Find where the given text appears and provide that cell's center as [X, Y] coordinate. 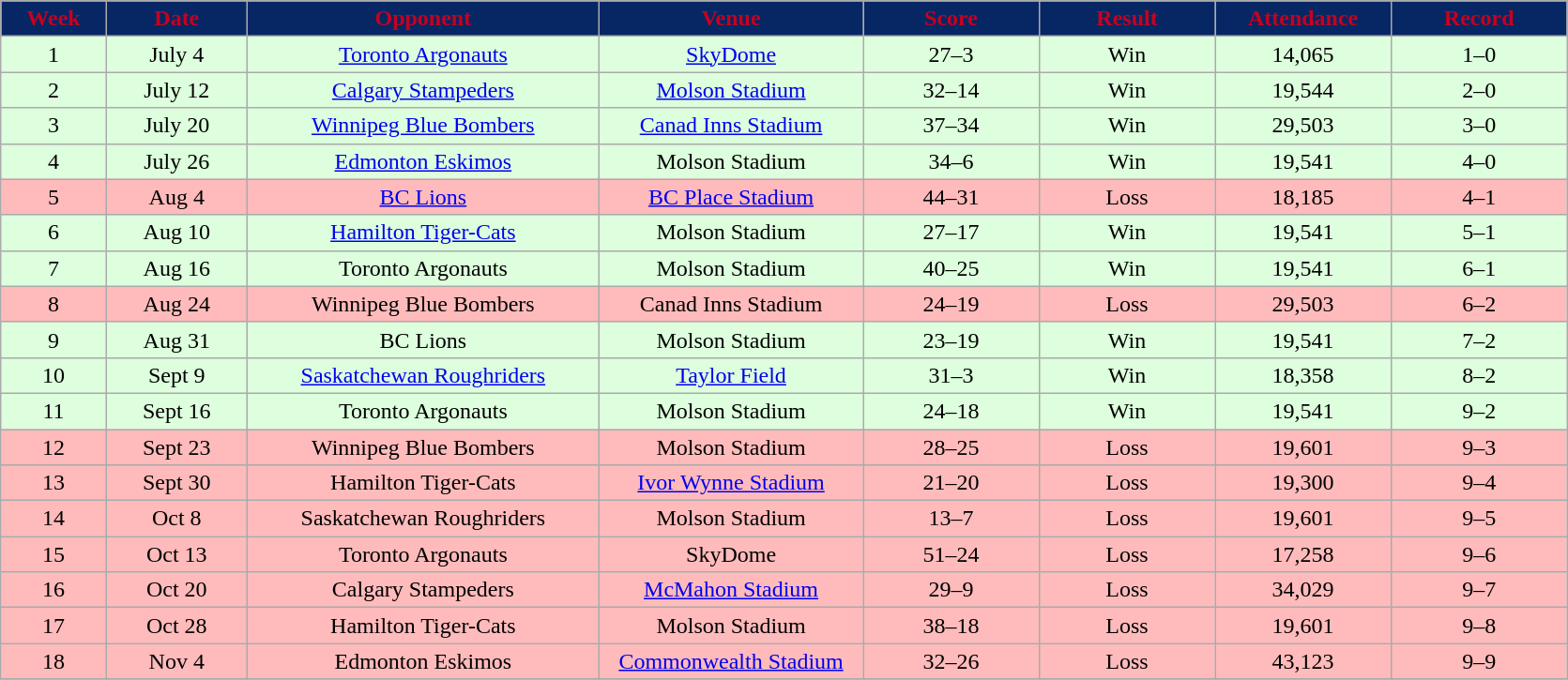
17 [54, 626]
10 [54, 375]
18,358 [1303, 375]
1 [54, 54]
9–5 [1479, 519]
9–2 [1479, 411]
McMahon Stadium [730, 590]
Aug 4 [176, 197]
24–18 [951, 411]
5 [54, 197]
23–19 [951, 340]
21–20 [951, 483]
Aug 31 [176, 340]
Aug 16 [176, 268]
37–34 [951, 126]
40–25 [951, 268]
3 [54, 126]
34,029 [1303, 590]
24–19 [951, 304]
9–8 [1479, 626]
July 4 [176, 54]
44–31 [951, 197]
18 [54, 661]
12 [54, 447]
1–0 [1479, 54]
27–17 [951, 233]
Sept 16 [176, 411]
18,185 [1303, 197]
2 [54, 90]
19,300 [1303, 483]
6–1 [1479, 268]
9–9 [1479, 661]
Result [1127, 19]
9–6 [1479, 554]
11 [54, 411]
13–7 [951, 519]
4–0 [1479, 161]
Date [176, 19]
29–9 [951, 590]
31–3 [951, 375]
Venue [730, 19]
13 [54, 483]
15 [54, 554]
Oct 20 [176, 590]
7 [54, 268]
Ivor Wynne Stadium [730, 483]
Nov 4 [176, 661]
9–3 [1479, 447]
July 12 [176, 90]
Record [1479, 19]
Opponent [422, 19]
7–2 [1479, 340]
51–24 [951, 554]
6–2 [1479, 304]
8 [54, 304]
Sept 30 [176, 483]
32–26 [951, 661]
14 [54, 519]
43,123 [1303, 661]
19,544 [1303, 90]
Aug 24 [176, 304]
Score [951, 19]
July 26 [176, 161]
Sept 23 [176, 447]
9–4 [1479, 483]
28–25 [951, 447]
38–18 [951, 626]
Week [54, 19]
4–1 [1479, 197]
14,065 [1303, 54]
34–6 [951, 161]
4 [54, 161]
July 20 [176, 126]
17,258 [1303, 554]
6 [54, 233]
Attendance [1303, 19]
8–2 [1479, 375]
27–3 [951, 54]
2–0 [1479, 90]
Aug 10 [176, 233]
32–14 [951, 90]
Sept 9 [176, 375]
Oct 8 [176, 519]
9 [54, 340]
Oct 13 [176, 554]
Commonwealth Stadium [730, 661]
Oct 28 [176, 626]
16 [54, 590]
9–7 [1479, 590]
BC Place Stadium [730, 197]
3–0 [1479, 126]
Taylor Field [730, 375]
5–1 [1479, 233]
